From the cell containing the given text, extract its center point as (x, y) coordinate. 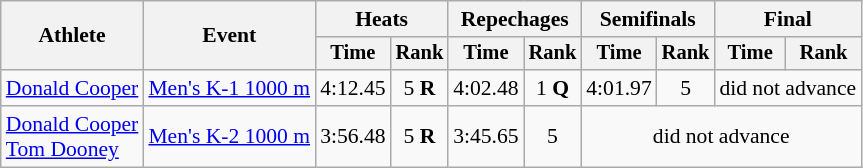
Men's K-1 1000 m (229, 88)
Heats (382, 19)
4:12.45 (352, 88)
Semifinals (648, 19)
Event (229, 36)
Donald Cooper (72, 88)
4:01.97 (618, 88)
Donald CooperTom Dooney (72, 136)
Men's K-2 1000 m (229, 136)
4:02.48 (486, 88)
3:56.48 (352, 136)
Repechages (514, 19)
Athlete (72, 36)
1 Q (553, 88)
3:45.65 (486, 136)
Final (788, 19)
